From the cell containing the given text, extract its center point as [x, y] coordinate. 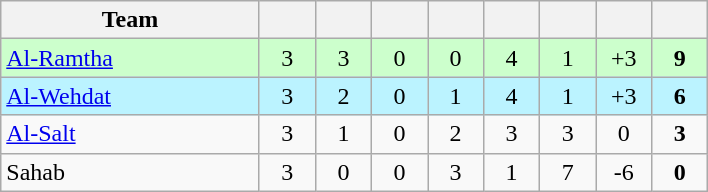
6 [680, 96]
Al-Ramtha [130, 58]
Al-Salt [130, 134]
Al-Wehdat [130, 96]
9 [680, 58]
-6 [624, 172]
Team [130, 20]
7 [568, 172]
Sahab [130, 172]
